Output the [x, y] coordinate of the center of the cell containing the given text.  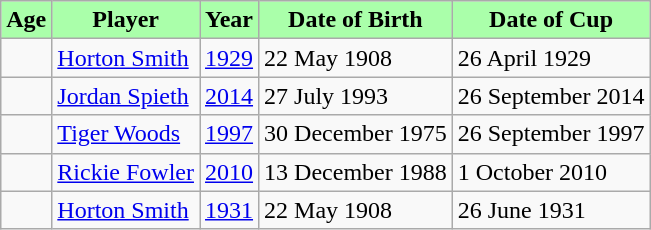
1997 [230, 134]
Date of Cup [551, 20]
Jordan Spieth [126, 96]
2010 [230, 172]
13 December 1988 [356, 172]
Age [26, 20]
26 September 2014 [551, 96]
Year [230, 20]
1929 [230, 58]
2014 [230, 96]
Tiger Woods [126, 134]
26 September 1997 [551, 134]
Player [126, 20]
27 July 1993 [356, 96]
1 October 2010 [551, 172]
Rickie Fowler [126, 172]
1931 [230, 210]
30 December 1975 [356, 134]
26 June 1931 [551, 210]
26 April 1929 [551, 58]
Date of Birth [356, 20]
